From the cell containing the given text, extract its center point as [x, y] coordinate. 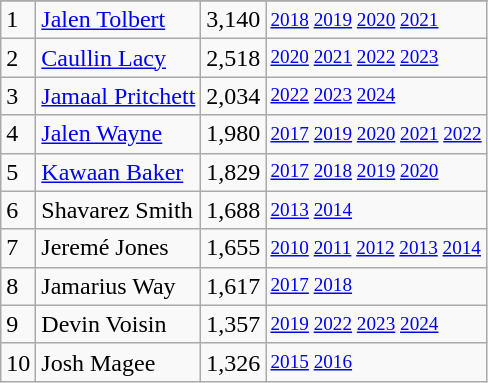
1,655 [234, 248]
Jalen Tolbert [118, 20]
10 [18, 362]
2 [18, 58]
9 [18, 324]
2017 2018 2019 2020 [376, 172]
2010 2011 2012 2013 2014 [376, 248]
2,034 [234, 96]
1 [18, 20]
Josh Magee [118, 362]
Jeremé Jones [118, 248]
1,829 [234, 172]
Kawaan Baker [118, 172]
2020 2021 2022 2023 [376, 58]
1,326 [234, 362]
7 [18, 248]
2018 2019 2020 2021 [376, 20]
5 [18, 172]
Jamarius Way [118, 286]
2017 2019 2020 2021 2022 [376, 134]
6 [18, 210]
1,617 [234, 286]
2015 2016 [376, 362]
1,688 [234, 210]
2022 2023 2024 [376, 96]
1,980 [234, 134]
8 [18, 286]
3,140 [234, 20]
2017 2018 [376, 286]
2019 2022 2023 2024 [376, 324]
2013 2014 [376, 210]
1,357 [234, 324]
Jamaal Pritchett [118, 96]
3 [18, 96]
2,518 [234, 58]
Shavarez Smith [118, 210]
Devin Voisin [118, 324]
Jalen Wayne [118, 134]
Caullin Lacy [118, 58]
4 [18, 134]
